For the text-containing cell, return its midpoint in [x, y] coordinate format. 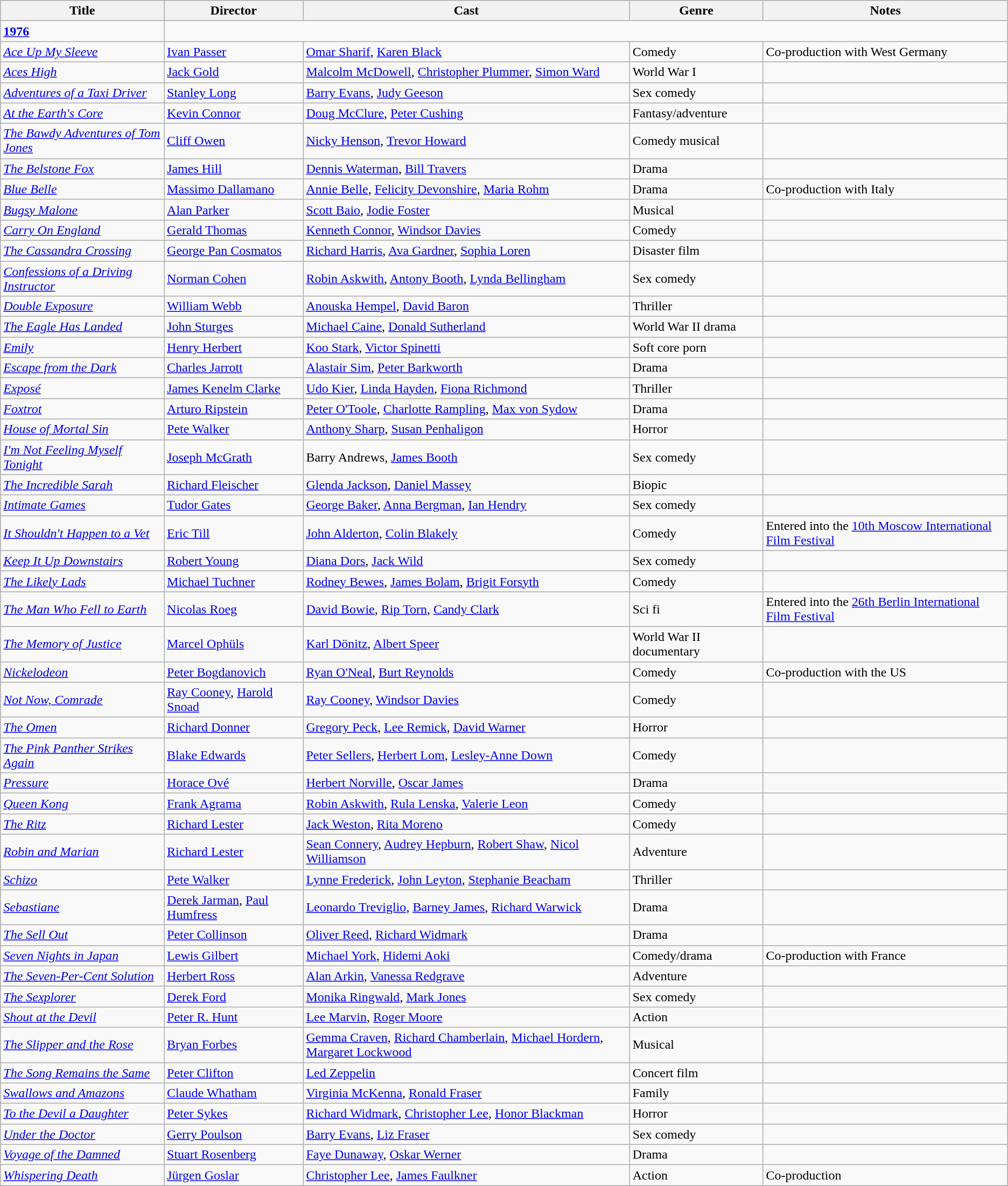
Ivan Passer [234, 52]
The Pink Panther Strikes Again [82, 755]
James Hill [234, 169]
Peter R. Hunt [234, 1017]
Diana Dors, Jack Wild [466, 561]
Bryan Forbes [234, 1045]
Marcel Ophüls [234, 644]
The Bawdy Adventures of Tom Jones [82, 141]
World War I [696, 72]
The Cassandra Crossing [82, 250]
Gregory Peck, Lee Remick, David Warner [466, 728]
Stuart Rosenberg [234, 1155]
Alan Parker [234, 210]
The Seven-Per-Cent Solution [82, 976]
Entered into the 26th Berlin International Film Festival [885, 609]
Comedy musical [696, 141]
Christopher Lee, James Faulkner [466, 1175]
Horace Ové [234, 783]
The Incredible Sarah [82, 485]
Richard Fleischer [234, 485]
Exposé [82, 388]
Anthony Sharp, Susan Penhaligon [466, 429]
William Webb [234, 306]
Ray Cooney, Harold Snoad [234, 700]
John Alderton, Colin Blakely [466, 533]
Intimate Games [82, 505]
Entered into the 10th Moscow International Film Festival [885, 533]
Jürgen Goslar [234, 1175]
Biopic [696, 485]
Nickelodeon [82, 672]
Richard Donner [234, 728]
Gemma Craven, Richard Chamberlain, Michael Hordern, Margaret Lockwood [466, 1045]
Foxtrot [82, 409]
It Shouldn't Happen to a Vet [82, 533]
1976 [82, 31]
Co-production with Italy [885, 189]
Rodney Bewes, James Bolam, Brigit Forsyth [466, 581]
Sebastiane [82, 907]
Not Now, Comrade [82, 700]
Jack Weston, Rita Moreno [466, 824]
Peter Clifton [234, 1072]
Peter Sykes [234, 1114]
Doug McClure, Peter Cushing [466, 113]
Ray Cooney, Windsor Davies [466, 700]
The Slipper and the Rose [82, 1045]
Soft core porn [696, 347]
At the Earth's Core [82, 113]
Faye Dunaway, Oskar Werner [466, 1155]
The Song Remains the Same [82, 1072]
Massimo Dallamano [234, 189]
The Sell Out [82, 935]
Alan Arkin, Vanessa Redgrave [466, 976]
Tudor Gates [234, 505]
Glenda Jackson, Daniel Massey [466, 485]
Blue Belle [82, 189]
Peter O'Toole, Charlotte Rampling, Max von Sydow [466, 409]
Annie Belle, Felicity Devonshire, Maria Rohm [466, 189]
Richard Harris, Ava Gardner, Sophia Loren [466, 250]
Frank Agrama [234, 804]
Kenneth Connor, Windsor Davies [466, 230]
Double Exposure [82, 306]
Norman Cohen [234, 278]
Schizo [82, 880]
George Pan Cosmatos [234, 250]
Alastair Sim, Peter Barkworth [466, 368]
Oliver Reed, Richard Widmark [466, 935]
Co-production with West Germany [885, 52]
Comedy/drama [696, 955]
Carry On England [82, 230]
Aces High [82, 72]
The Man Who Fell to Earth [82, 609]
Voyage of the Damned [82, 1155]
The Belstone Fox [82, 169]
Michael Caine, Donald Sutherland [466, 327]
Joseph McGrath [234, 457]
The Likely Lads [82, 581]
Ace Up My Sleeve [82, 52]
Pressure [82, 783]
The Ritz [82, 824]
Robin Askwith, Rula Lenska, Valerie Leon [466, 804]
World War II drama [696, 327]
Swallows and Amazons [82, 1093]
Bugsy Malone [82, 210]
Omar Sharif, Karen Black [466, 52]
Co-production [885, 1175]
Charles Jarrott [234, 368]
Koo Stark, Victor Spinetti [466, 347]
Virginia McKenna, Ronald Fraser [466, 1093]
Seven Nights in Japan [82, 955]
Cliff Owen [234, 141]
Peter Sellers, Herbert Lom, Lesley-Anne Down [466, 755]
Co-production with France [885, 955]
Herbert Norville, Oscar James [466, 783]
Peter Bogdanovich [234, 672]
George Baker, Anna Bergman, Ian Hendry [466, 505]
Stanley Long [234, 93]
Sean Connery, Audrey Hepburn, Robert Shaw, Nicol Williamson [466, 852]
Co-production with the US [885, 672]
Lynne Frederick, John Leyton, Stephanie Beacham [466, 880]
Barry Andrews, James Booth [466, 457]
The Memory of Justice [82, 644]
Arturo Ripstein [234, 409]
Henry Herbert [234, 347]
I'm Not Feeling Myself Tonight [82, 457]
Udo Kier, Linda Hayden, Fiona Richmond [466, 388]
Ryan O'Neal, Burt Reynolds [466, 672]
Genre [696, 11]
Nicky Henson, Trevor Howard [466, 141]
World War II documentary [696, 644]
Herbert Ross [234, 976]
Family [696, 1093]
Anouska Hempel, David Baron [466, 306]
To the Devil a Daughter [82, 1114]
House of Mortal Sin [82, 429]
Monika Ringwald, Mark Jones [466, 996]
Under the Doctor [82, 1134]
Leonardo Treviglio, Barney James, Richard Warwick [466, 907]
Michael York, Hidemi Aoki [466, 955]
Robin and Marian [82, 852]
Michael Tuchner [234, 581]
Derek Jarman, Paul Humfress [234, 907]
Jack Gold [234, 72]
Dennis Waterman, Bill Travers [466, 169]
Led Zeppelin [466, 1072]
Derek Ford [234, 996]
Scott Baio, Jodie Foster [466, 210]
Blake Edwards [234, 755]
Barry Evans, Judy Geeson [466, 93]
Queen Kong [82, 804]
Robin Askwith, Antony Booth, Lynda Bellingham [466, 278]
Cast [466, 11]
Nicolas Roeg [234, 609]
Adventures of a Taxi Driver [82, 93]
Gerry Poulson [234, 1134]
Disaster film [696, 250]
Title [82, 11]
Richard Widmark, Christopher Lee, Honor Blackman [466, 1114]
Eric Till [234, 533]
Emily [82, 347]
Escape from the Dark [82, 368]
The Sexplorer [82, 996]
Barry Evans, Liz Fraser [466, 1134]
The Omen [82, 728]
John Sturges [234, 327]
Kevin Connor [234, 113]
Karl Dönitz, Albert Speer [466, 644]
Sci fi [696, 609]
The Eagle Has Landed [82, 327]
Lewis Gilbert [234, 955]
Keep It Up Downstairs [82, 561]
Shout at the Devil [82, 1017]
Director [234, 11]
Malcolm McDowell, Christopher Plummer, Simon Ward [466, 72]
Whispering Death [82, 1175]
Gerald Thomas [234, 230]
Confessions of a Driving Instructor [82, 278]
Robert Young [234, 561]
David Bowie, Rip Torn, Candy Clark [466, 609]
Claude Whatham [234, 1093]
James Kenelm Clarke [234, 388]
Lee Marvin, Roger Moore [466, 1017]
Fantasy/adventure [696, 113]
Concert film [696, 1072]
Peter Collinson [234, 935]
Notes [885, 11]
